Scan for the cell matching the given text and deliver its (X, Y) coordinate at center. 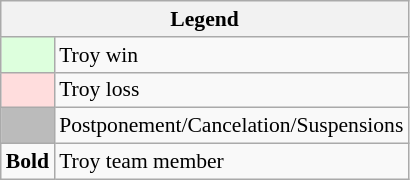
Bold (28, 162)
Legend (205, 19)
Troy loss (231, 90)
Troy win (231, 55)
Troy team member (231, 162)
Postponement/Cancelation/Suspensions (231, 126)
